Scan for the cell matching the given text and deliver its [x, y] coordinate at center. 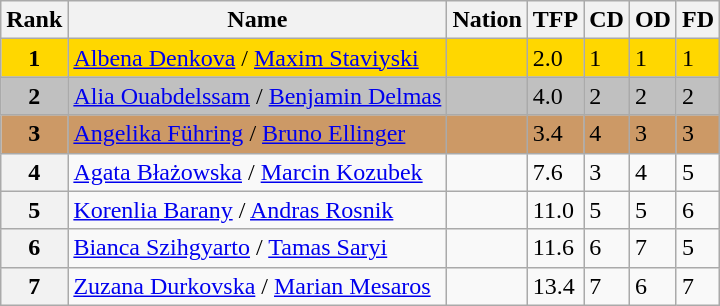
Agata Błażowska / Marcin Kozubek [258, 172]
7.6 [555, 172]
Albena Denkova / Maxim Staviyski [258, 58]
Korenlia Barany / Andras Rosnik [258, 210]
Nation [487, 20]
FD [698, 20]
Alia Ouabdelssam / Benjamin Delmas [258, 96]
4.0 [555, 96]
13.4 [555, 286]
Angelika Führing / Bruno Ellinger [258, 134]
OD [652, 20]
11.0 [555, 210]
CD [607, 20]
3.4 [555, 134]
TFP [555, 20]
Bianca Szihgyarto / Tamas Saryi [258, 248]
11.6 [555, 248]
2.0 [555, 58]
Rank [34, 20]
Zuzana Durkovska / Marian Mesaros [258, 286]
Name [258, 20]
